Locate the cell with the specified text and output its (X, Y) center coordinate. 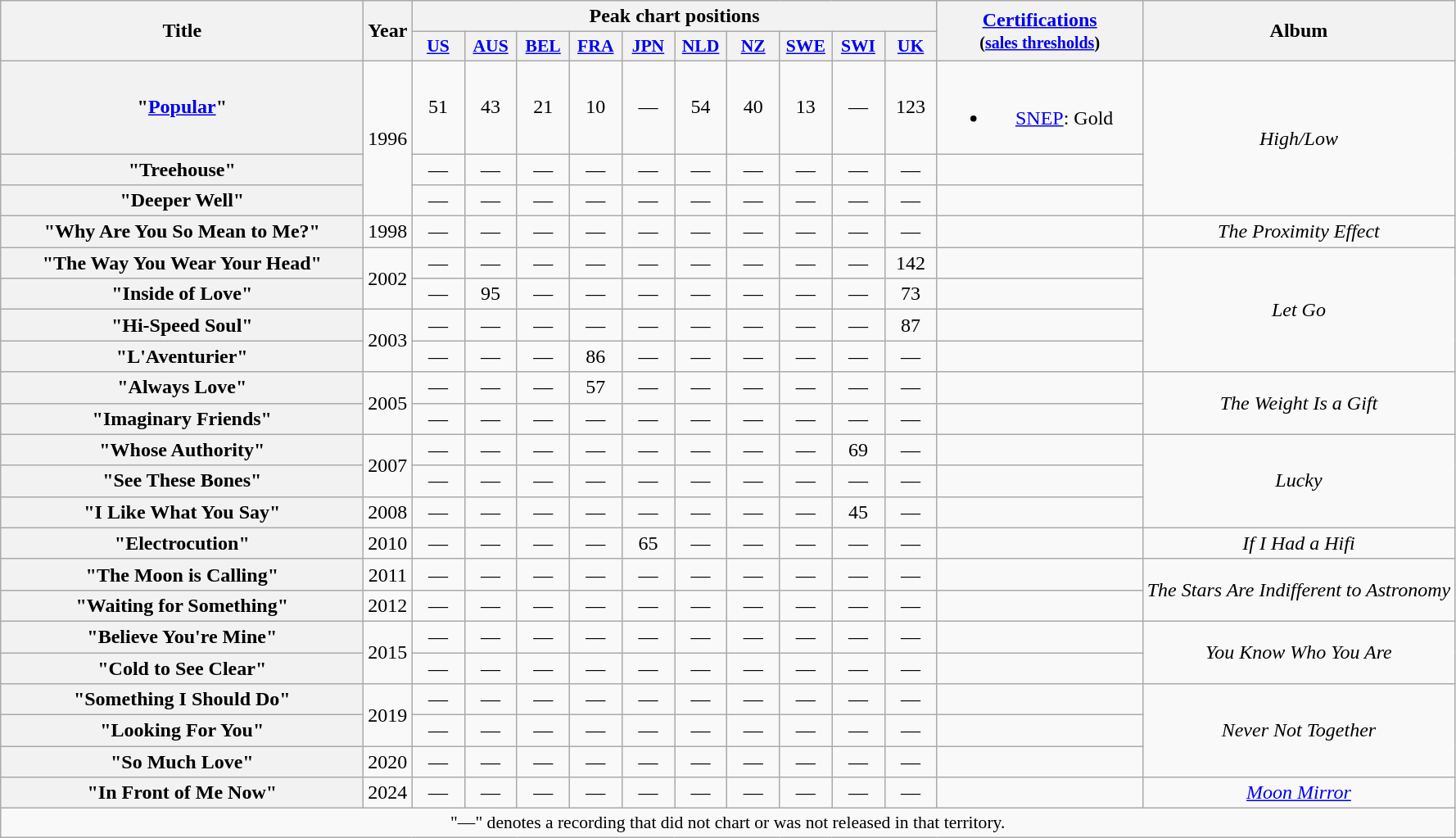
"Believe You're Mine" (182, 636)
AUS (491, 47)
"I Like What You Say" (182, 512)
2005 (388, 403)
"Hi-Speed Soul" (182, 325)
57 (595, 387)
If I Had a Hifi (1299, 543)
21 (543, 106)
Certifications(sales thresholds) (1040, 31)
2002 (388, 279)
NLD (701, 47)
SNEP: Gold (1040, 106)
13 (806, 106)
US (438, 47)
Album (1299, 31)
The Stars Are Indifferent to Astronomy (1299, 590)
"Deeper Well" (182, 201)
"Inside of Love" (182, 294)
JPN (648, 47)
2008 (388, 512)
2019 (388, 715)
"In Front of Me Now" (182, 793)
86 (595, 356)
"Popular" (182, 106)
Lucky (1299, 481)
40 (753, 106)
"Why Are You So Mean to Me?" (182, 232)
54 (701, 106)
You Know Who You Are (1299, 652)
"Waiting for Something" (182, 605)
2011 (388, 574)
10 (595, 106)
"Always Love" (182, 387)
High/Low (1299, 138)
1998 (388, 232)
2020 (388, 762)
2015 (388, 652)
Peak chart positions (675, 16)
"Looking For You" (182, 731)
73 (911, 294)
UK (911, 47)
SWI (858, 47)
"Cold to See Clear" (182, 668)
"See These Bones" (182, 481)
123 (911, 106)
2024 (388, 793)
Title (182, 31)
The Weight Is a Gift (1299, 403)
The Proximity Effect (1299, 232)
NZ (753, 47)
2007 (388, 465)
1996 (388, 138)
51 (438, 106)
69 (858, 450)
Year (388, 31)
43 (491, 106)
"The Moon is Calling" (182, 574)
"So Much Love" (182, 762)
2012 (388, 605)
"Something I Should Do" (182, 700)
65 (648, 543)
Moon Mirror (1299, 793)
142 (911, 263)
"Imaginary Friends" (182, 419)
2003 (388, 341)
Never Not Together (1299, 731)
87 (911, 325)
BEL (543, 47)
45 (858, 512)
SWE (806, 47)
"The Way You Wear Your Head" (182, 263)
"Treehouse" (182, 170)
"Electrocution" (182, 543)
2010 (388, 543)
FRA (595, 47)
Let Go (1299, 310)
"—" denotes a recording that did not chart or was not released in that territory. (728, 823)
"Whose Authority" (182, 450)
"L'Aventurier" (182, 356)
95 (491, 294)
